From the cell containing the given text, extract its center point as (x, y) coordinate. 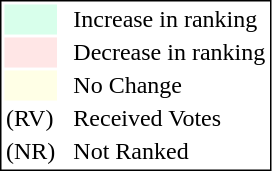
Increase in ranking (170, 19)
No Change (170, 85)
(NR) (30, 151)
(RV) (30, 119)
Not Ranked (170, 151)
Received Votes (170, 119)
Decrease in ranking (170, 53)
